Output the (X, Y) coordinate of the center of the cell containing the given text.  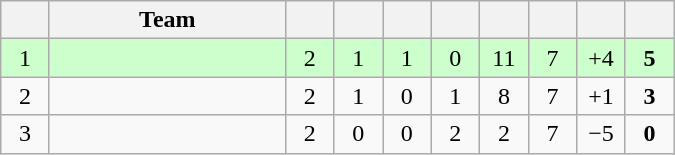
−5 (602, 134)
8 (504, 96)
+1 (602, 96)
Team (167, 20)
+4 (602, 58)
5 (650, 58)
11 (504, 58)
